Identify which cell holds the provided text, then report its (X, Y) central coordinate. 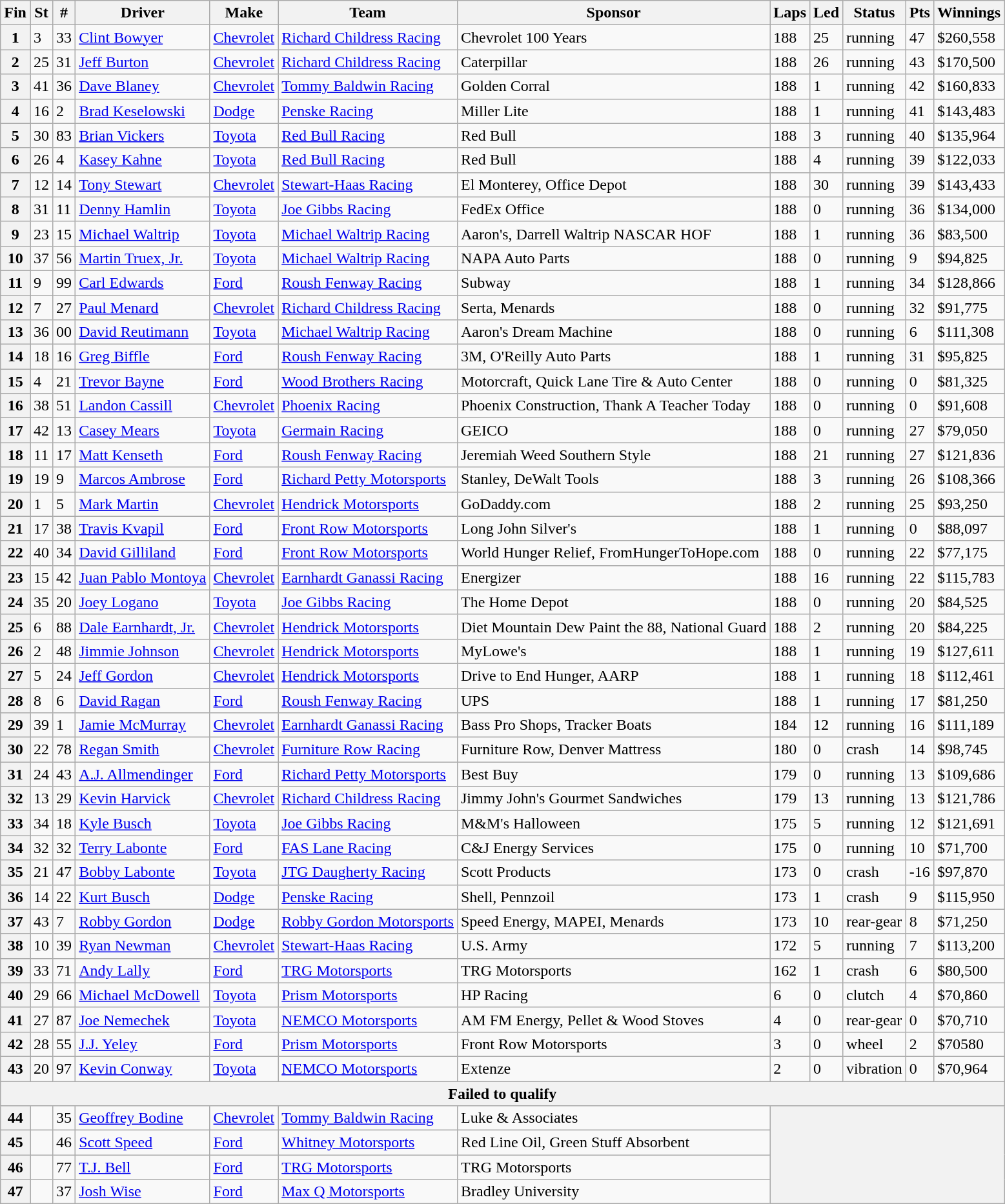
$80,500 (968, 970)
Furniture Row Racing (368, 750)
Brian Vickers (143, 135)
Robby Gordon Motorsports (368, 921)
$160,833 (968, 86)
$111,189 (968, 725)
Furniture Row, Denver Mattress (613, 750)
87 (65, 1019)
Failed to qualify (502, 1094)
$122,033 (968, 160)
$134,000 (968, 209)
FAS Lane Racing (368, 848)
C&J Energy Services (613, 848)
$95,825 (968, 357)
Kevin Harvick (143, 799)
wheel (875, 1044)
172 (790, 946)
$98,745 (968, 750)
Serta, Menards (613, 308)
Energizer (613, 577)
vibration (875, 1069)
78 (65, 750)
Jeremiah Weed Southern Style (613, 455)
$112,461 (968, 676)
Martin Truex, Jr. (143, 258)
Juan Pablo Montoya (143, 577)
$70580 (968, 1044)
Scott Products (613, 872)
Bass Pro Shops, Tracker Boats (613, 725)
Wood Brothers Racing (368, 381)
Joey Logano (143, 602)
00 (65, 332)
Winnings (968, 13)
NAPA Auto Parts (613, 258)
U.S. Army (613, 946)
$91,608 (968, 406)
Led (826, 13)
Terry Labonte (143, 848)
Scott Speed (143, 1143)
$79,050 (968, 430)
71 (65, 970)
$109,686 (968, 774)
Jamie McMurray (143, 725)
51 (65, 406)
Marcos Ambrose (143, 479)
Fin (15, 13)
Jeff Burton (143, 62)
Josh Wise (143, 1192)
Drive to End Hunger, AARP (613, 676)
Casey Mears (143, 430)
$128,866 (968, 283)
clutch (875, 995)
Best Buy (613, 774)
$143,483 (968, 111)
Laps (790, 13)
$108,366 (968, 479)
$127,611 (968, 651)
$111,308 (968, 332)
Dave Blaney (143, 86)
J.J. Yeley (143, 1044)
$260,558 (968, 37)
$121,691 (968, 823)
Long John Silver's (613, 528)
Kyle Busch (143, 823)
$71,250 (968, 921)
$81,325 (968, 381)
Landon Cassill (143, 406)
Geoffrey Bodine (143, 1118)
48 (65, 651)
-16 (919, 872)
$84,525 (968, 602)
$84,225 (968, 627)
Luke & Associates (613, 1118)
56 (65, 258)
$170,500 (968, 62)
$115,950 (968, 897)
GoDaddy.com (613, 504)
Speed Energy, MAPEI, Menards (613, 921)
Status (875, 13)
Clint Bowyer (143, 37)
$94,825 (968, 258)
Driver (143, 13)
El Monterey, Office Depot (613, 185)
$77,175 (968, 553)
88 (65, 627)
David Ragan (143, 700)
Aaron's Dream Machine (613, 332)
The Home Depot (613, 602)
FedEx Office (613, 209)
Kasey Kahne (143, 160)
45 (15, 1143)
99 (65, 283)
$83,500 (968, 234)
Caterpillar (613, 62)
Bradley University (613, 1192)
$70,710 (968, 1019)
Motorcraft, Quick Lane Tire & Auto Center (613, 381)
Aaron's, Darrell Waltrip NASCAR HOF (613, 234)
83 (65, 135)
Diet Mountain Dew Paint the 88, National Guard (613, 627)
UPS (613, 700)
Michael Waltrip (143, 234)
Team (368, 13)
Subway (613, 283)
World Hunger Relief, FromHungerToHope.com (613, 553)
$70,964 (968, 1069)
Jimmy John's Gourmet Sandwiches (613, 799)
St (41, 13)
$115,783 (968, 577)
Tony Stewart (143, 185)
Bobby Labonte (143, 872)
Extenze (613, 1069)
Joe Nemechek (143, 1019)
$121,836 (968, 455)
$71,700 (968, 848)
Robby Gordon (143, 921)
David Reutimann (143, 332)
Golden Corral (613, 86)
Travis Kvapil (143, 528)
AM FM Energy, Pellet & Wood Stoves (613, 1019)
Pts (919, 13)
Red Line Oil, Green Stuff Absorbent (613, 1143)
Michael McDowell (143, 995)
55 (65, 1044)
GEICO (613, 430)
$81,250 (968, 700)
Carl Edwards (143, 283)
JTG Daugherty Racing (368, 872)
66 (65, 995)
77 (65, 1167)
# (65, 13)
Kurt Busch (143, 897)
Sponsor (613, 13)
Stanley, DeWalt Tools (613, 479)
$93,250 (968, 504)
Chevrolet 100 Years (613, 37)
162 (790, 970)
Max Q Motorsports (368, 1192)
T.J. Bell (143, 1167)
Brad Keselowski (143, 111)
97 (65, 1069)
Ryan Newman (143, 946)
Trevor Bayne (143, 381)
David Gilliland (143, 553)
$70,860 (968, 995)
Shell, Pennzoil (613, 897)
Kevin Conway (143, 1069)
$113,200 (968, 946)
Phoenix Construction, Thank A Teacher Today (613, 406)
$121,786 (968, 799)
Miller Lite (613, 111)
Greg Biffle (143, 357)
Paul Menard (143, 308)
44 (15, 1118)
Jeff Gordon (143, 676)
3M, O'Reilly Auto Parts (613, 357)
$88,097 (968, 528)
Mark Martin (143, 504)
$97,870 (968, 872)
Phoenix Racing (368, 406)
Andy Lally (143, 970)
$143,433 (968, 185)
Denny Hamlin (143, 209)
Whitney Motorsports (368, 1143)
184 (790, 725)
$135,964 (968, 135)
Make (244, 13)
180 (790, 750)
Germain Racing (368, 430)
$91,775 (968, 308)
A.J. Allmendinger (143, 774)
Regan Smith (143, 750)
Matt Kenseth (143, 455)
Dale Earnhardt, Jr. (143, 627)
MyLowe's (613, 651)
HP Racing (613, 995)
Jimmie Johnson (143, 651)
M&M's Halloween (613, 823)
